Output the (X, Y) coordinate of the center of the cell containing the given text.  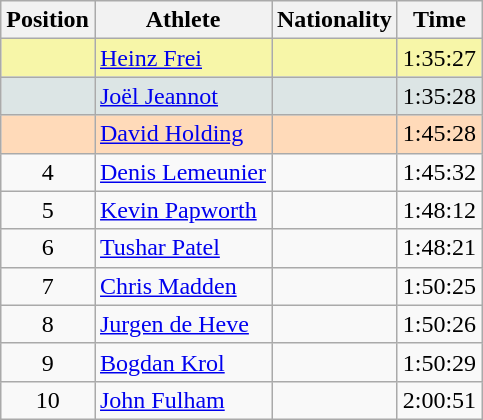
Jurgen de Heve (182, 324)
1:50:29 (439, 362)
David Holding (182, 134)
1:48:12 (439, 210)
Kevin Papworth (182, 210)
1:45:32 (439, 172)
1:50:26 (439, 324)
6 (48, 248)
Joël Jeannot (182, 96)
Position (48, 20)
1:35:27 (439, 58)
4 (48, 172)
7 (48, 286)
Athlete (182, 20)
10 (48, 400)
Heinz Frei (182, 58)
1:48:21 (439, 248)
1:45:28 (439, 134)
2:00:51 (439, 400)
Bogdan Krol (182, 362)
1:50:25 (439, 286)
1:35:28 (439, 96)
8 (48, 324)
Chris Madden (182, 286)
Tushar Patel (182, 248)
John Fulham (182, 400)
5 (48, 210)
Time (439, 20)
9 (48, 362)
Nationality (335, 20)
Denis Lemeunier (182, 172)
